Locate the cell with the specified text and output its [X, Y] center coordinate. 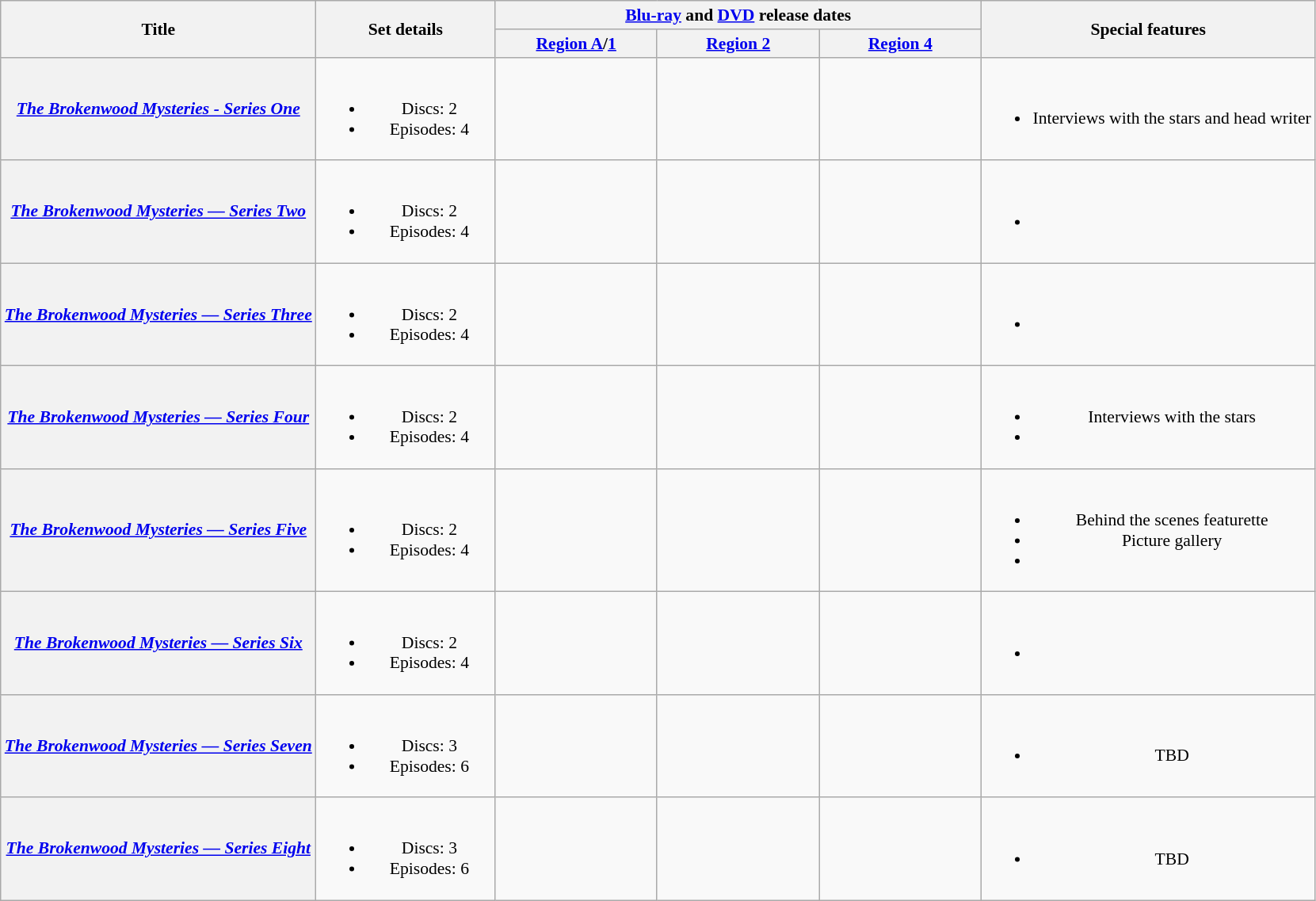
Interviews with the stars and head writer [1147, 109]
The Brokenwood Mysteries — Series Three [158, 315]
Region 4 [900, 44]
The Brokenwood Mysteries — Series Four [158, 418]
The Brokenwood Mysteries — Series Two [158, 212]
Title [158, 29]
Special features [1147, 29]
The Brokenwood Mysteries — Series Five [158, 531]
The Brokenwood Mysteries - Series One [158, 109]
Behind the scenes featurettePicture gallery [1147, 531]
The Brokenwood Mysteries — Series Eight [158, 849]
Region A/1 [577, 44]
Set details [406, 29]
Interviews with the stars [1147, 418]
The Brokenwood Mysteries — Series Seven [158, 746]
Blu-ray and DVD release dates [738, 15]
Region 2 [738, 44]
The Brokenwood Mysteries — Series Six [158, 643]
